Locate the cell with the specified text and output its [X, Y] center coordinate. 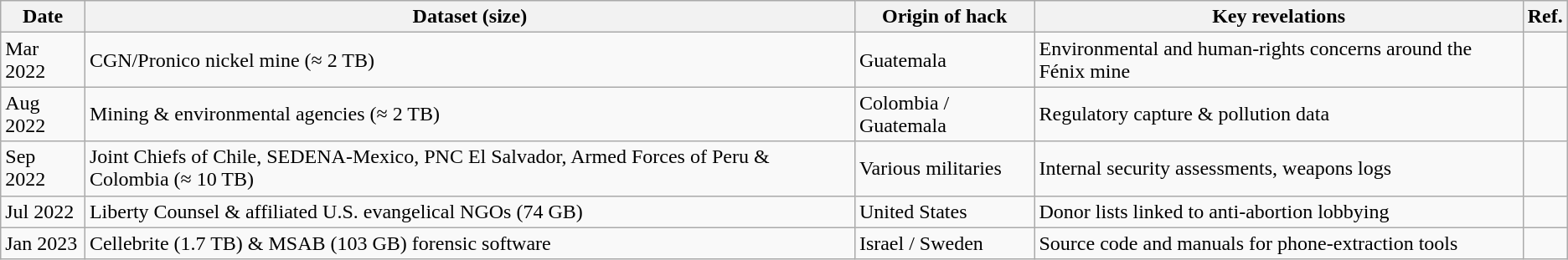
Key revelations [1278, 17]
Mining & environmental agencies (≈ 2 TB) [469, 114]
Liberty Counsel & affiliated U.S. evangelical NGOs (74 GB) [469, 212]
Date [44, 17]
Environmental and human-rights concerns around the Fénix mine [1278, 60]
Ref. [1545, 17]
Sep 2022 [44, 169]
Jan 2023 [44, 243]
Source code and manuals for phone-extraction tools [1278, 243]
Joint Chiefs of Chile, SEDENA-Mexico, PNC El Salvador, Armed Forces of Peru & Colombia (≈ 10 TB) [469, 169]
Colombia / Guatemala [945, 114]
United States [945, 212]
Internal security assessments, weapons logs [1278, 169]
CGN/Pronico nickel mine (≈ 2 TB) [469, 60]
Israel / Sweden [945, 243]
Jul 2022 [44, 212]
Cellebrite (1.7 TB) & MSAB (103 GB) forensic software [469, 243]
Guatemala [945, 60]
Mar 2022 [44, 60]
Donor lists linked to anti-abortion lobbying [1278, 212]
Origin of hack [945, 17]
Dataset (size) [469, 17]
Various militaries [945, 169]
Regulatory capture & pollution data [1278, 114]
Aug 2022 [44, 114]
